For the text-containing cell, return its midpoint in [x, y] coordinate format. 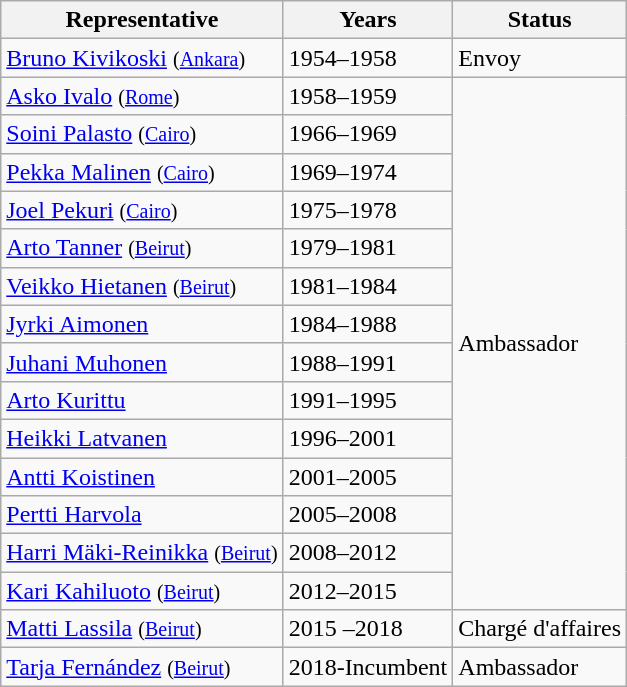
2012–2015 [368, 591]
Envoy [540, 58]
1984–1988 [368, 324]
2015 –2018 [368, 629]
1958–1959 [368, 96]
1975–1978 [368, 210]
2005–2008 [368, 515]
Heikki Latvanen [142, 438]
Years [368, 20]
Jyrki Aimonen [142, 324]
Matti Lassila (Beirut) [142, 629]
Antti Koistinen [142, 477]
1996–2001 [368, 438]
1954–1958 [368, 58]
2008–2012 [368, 553]
Arto Kurittu [142, 400]
Harri Mäki-Reinikka (Beirut) [142, 553]
Pertti Harvola [142, 515]
1969–1974 [368, 172]
1981–1984 [368, 286]
1979–1981 [368, 248]
Kari Kahiluoto (Beirut) [142, 591]
Asko Ivalo (Rome) [142, 96]
Tarja Fernández (Beirut) [142, 667]
Status [540, 20]
2018-Incumbent [368, 667]
Chargé d'affaires [540, 629]
1991–1995 [368, 400]
Juhani Muhonen [142, 362]
2001–2005 [368, 477]
1966–1969 [368, 134]
1988–1991 [368, 362]
Soini Palasto (Cairo) [142, 134]
Bruno Kivikoski (Ankara) [142, 58]
Representative [142, 20]
Arto Tanner (Beirut) [142, 248]
Joel Pekuri (Cairo) [142, 210]
Pekka Malinen (Cairo) [142, 172]
Veikko Hietanen (Beirut) [142, 286]
